Provide the (x, y) coordinate of the cell's center where the given text is located.  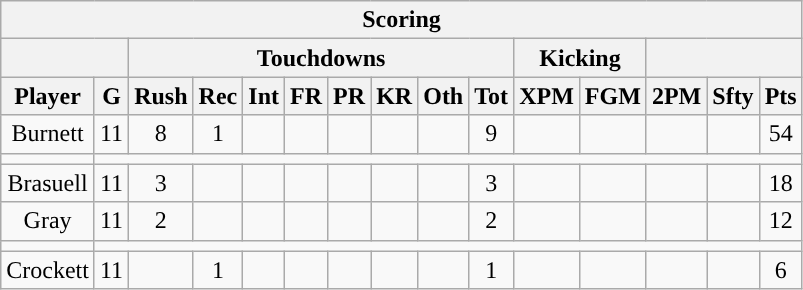
XPM (547, 96)
Touchdowns (322, 58)
Tot (492, 96)
2PM (676, 96)
9 (492, 134)
54 (780, 134)
Crockett (48, 270)
FR (306, 96)
6 (780, 270)
Rush (161, 96)
18 (780, 183)
Gray (48, 221)
Sfty (733, 96)
12 (780, 221)
Int (264, 96)
Oth (444, 96)
Burnett (48, 134)
Brasuell (48, 183)
G (111, 96)
8 (161, 134)
PR (350, 96)
FGM (612, 96)
Pts (780, 96)
Scoring (402, 20)
Rec (218, 96)
Player (48, 96)
KR (394, 96)
Kicking (580, 58)
